Scan for the cell matching the given text and deliver its [X, Y] coordinate at center. 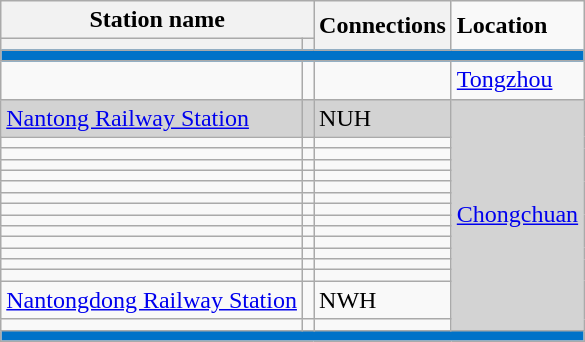
Nantongdong Railway Station [152, 300]
Station name [158, 20]
Connections [383, 26]
NWH [383, 300]
Tongzhou [517, 80]
Chongchuan [517, 214]
Nantong Railway Station [152, 118]
Location [517, 26]
NUH [383, 118]
